Return the [x, y] coordinate for the center point of the cell that contains the specified text.  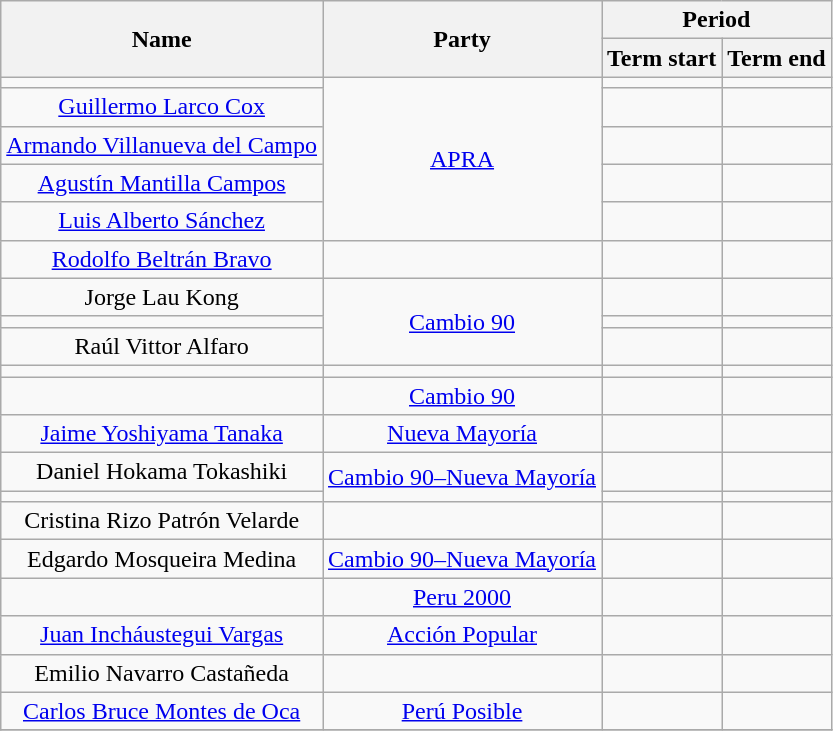
Juan Incháustegui Vargas [162, 635]
Guillermo Larco Cox [162, 107]
Daniel Hokama Tokashiki [162, 472]
Rodolfo Beltrán Bravo [162, 259]
Peru 2000 [462, 597]
Raúl Vittor Alfaro [162, 346]
Agustín Mantilla Campos [162, 183]
APRA [462, 158]
Cristina Rizo Patrón Velarde [162, 521]
Term start [662, 58]
Jorge Lau Kong [162, 297]
Term end [777, 58]
Armando Villanueva del Campo [162, 145]
Nueva Mayoría [462, 434]
Party [462, 39]
Period [717, 20]
Perú Posible [462, 711]
Edgardo Mosqueira Medina [162, 559]
Luis Alberto Sánchez [162, 221]
Carlos Bruce Montes de Oca [162, 711]
Jaime Yoshiyama Tanaka [162, 434]
Acción Popular [462, 635]
Name [162, 39]
Emilio Navarro Castañeda [162, 673]
